Detect which cell encompasses the target text, then output its [x, y] center coordinate. 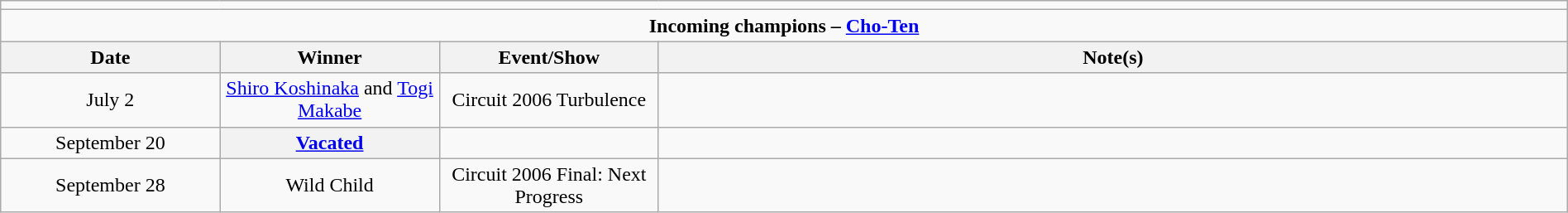
September 28 [111, 186]
Event/Show [549, 57]
Winner [329, 57]
Note(s) [1113, 57]
July 2 [111, 99]
Incoming champions – Cho-Ten [784, 26]
Circuit 2006 Turbulence [549, 99]
Circuit 2006 Final: Next Progress [549, 186]
Shiro Koshinaka and Togi Makabe [329, 99]
Date [111, 57]
Vacated [329, 143]
Wild Child [329, 186]
September 20 [111, 143]
